Scan for the cell matching the given text and deliver its [x, y] coordinate at center. 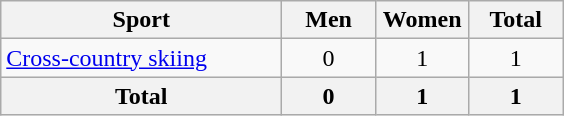
Cross-country skiing [142, 58]
Men [329, 20]
Women [422, 20]
Sport [142, 20]
